Return the (X, Y) coordinate for the center point of the cell that contains the specified text.  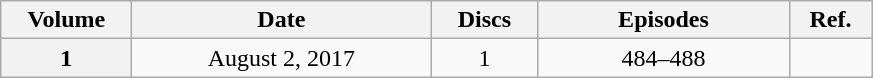
484–488 (664, 58)
August 2, 2017 (282, 58)
Volume (66, 20)
Ref. (830, 20)
Episodes (664, 20)
Date (282, 20)
Discs (484, 20)
